Find where the given text appears and provide that cell's center as (X, Y) coordinate. 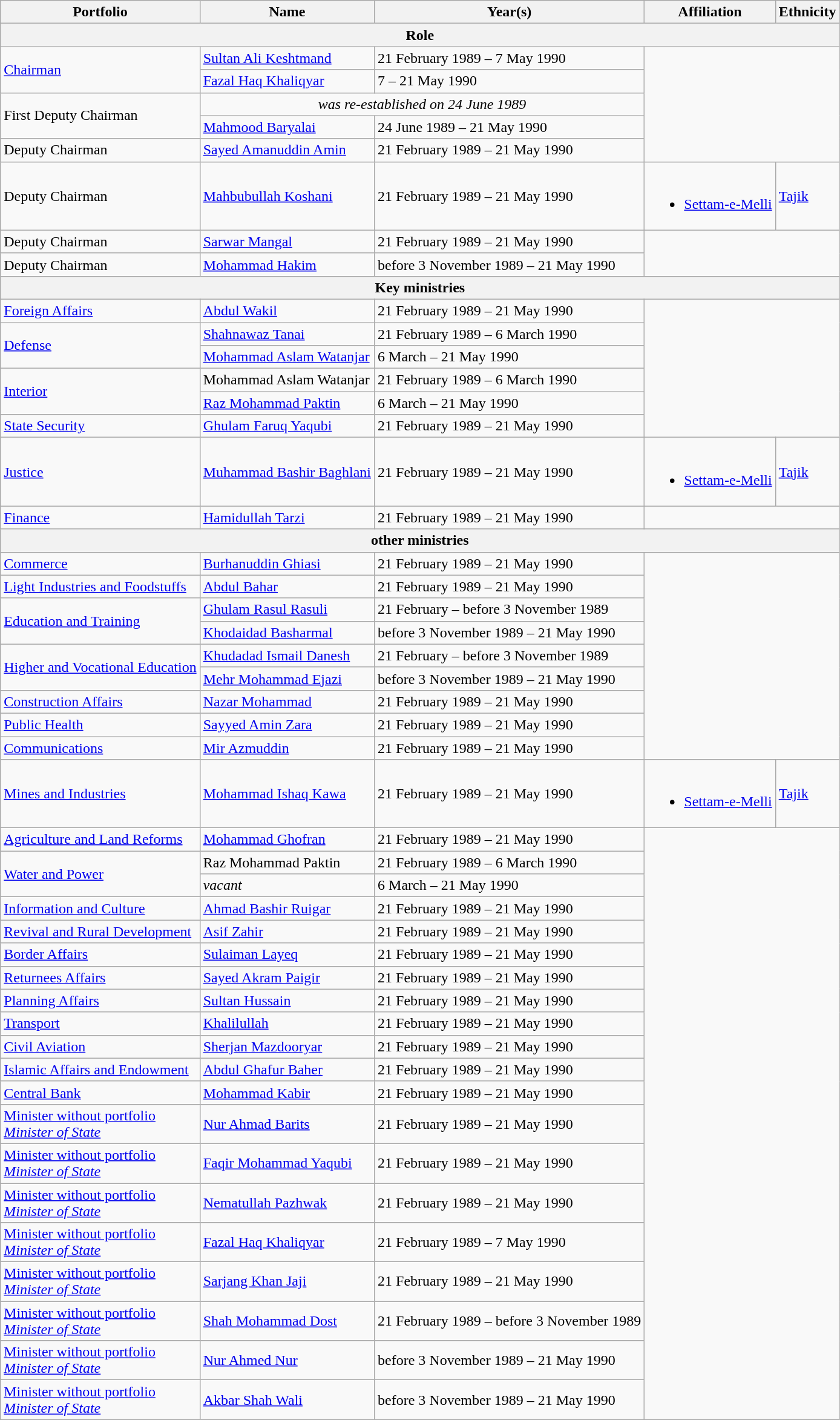
Nur Ahmed Nur (287, 1361)
Commerce (100, 564)
was re-established on 24 June 1989 (422, 104)
Mehr Mohammad Ejazi (287, 679)
Ethnicity (807, 12)
7 – 21 May 1990 (510, 81)
Sultan Hussain (287, 1001)
Mahbubullah Koshani (287, 196)
Sayed Akram Paigir (287, 978)
Ghulam Rasul Rasuli (287, 610)
Key ministries (420, 288)
Public Health (100, 725)
Shahnawaz Tanai (287, 334)
Ahmad Bashir Ruigar (287, 909)
Year(s) (510, 12)
Sultan Ali Keshtmand (287, 58)
Finance (100, 518)
Sulaiman Layeq (287, 955)
Nazar Mohammad (287, 702)
Abdul Bahar (287, 587)
Construction Affairs (100, 702)
Ghulam Faruq Yaqubi (287, 426)
Mohammad Ghofran (287, 840)
Sherjan Mazdooryar (287, 1047)
State Security (100, 426)
First Deputy Chairman (100, 116)
Burhanuddin Ghiasi (287, 564)
Civil Aviation (100, 1047)
Sayyed Amin Zara (287, 725)
Sayed Amanuddin Amin (287, 150)
Sarwar Mangal (287, 242)
Border Affairs (100, 955)
Akbar Shah Wali (287, 1399)
Mahmood Baryalai (287, 127)
Justice (100, 472)
Abdul Wakil (287, 311)
Khodaidad Basharmal (287, 633)
Returnees Affairs (100, 978)
Planning Affairs (100, 1001)
Mines and Industries (100, 794)
Education and Training (100, 621)
Transport (100, 1024)
Role (420, 35)
Khalilullah (287, 1024)
Khudadad Ismail Danesh (287, 656)
Asif Zahir (287, 932)
Light Industries and Foodstuffs (100, 587)
Hamidullah Tarzi (287, 518)
Faqir Mohammad Yaqubi (287, 1163)
other ministries (420, 541)
Mohammad Kabir (287, 1093)
21 February 1989 – before 3 November 1989 (510, 1321)
Interior (100, 392)
Mohammad Ishaq Kawa (287, 794)
Name (287, 12)
Nematullah Pazhwak (287, 1202)
Defense (100, 345)
Sarjang Khan Jaji (287, 1282)
vacant (287, 886)
Islamic Affairs and Endowment (100, 1070)
Mohammad Hakim (287, 265)
Affiliation (710, 12)
Revival and Rural Development (100, 932)
Water and Power (100, 874)
Muhammad Bashir Baghlani (287, 472)
Central Bank (100, 1093)
Shah Mohammad Dost (287, 1321)
Communications (100, 748)
Nur Ahmad Barits (287, 1123)
Foreign Affairs (100, 311)
24 June 1989 – 21 May 1990 (510, 127)
Higher and Vocational Education (100, 667)
Mir Azmuddin (287, 748)
Information and Culture (100, 909)
Agriculture and Land Reforms (100, 840)
Portfolio (100, 12)
Abdul Ghafur Baher (287, 1070)
Chairman (100, 70)
